For the text-containing cell, return its midpoint in [X, Y] coordinate format. 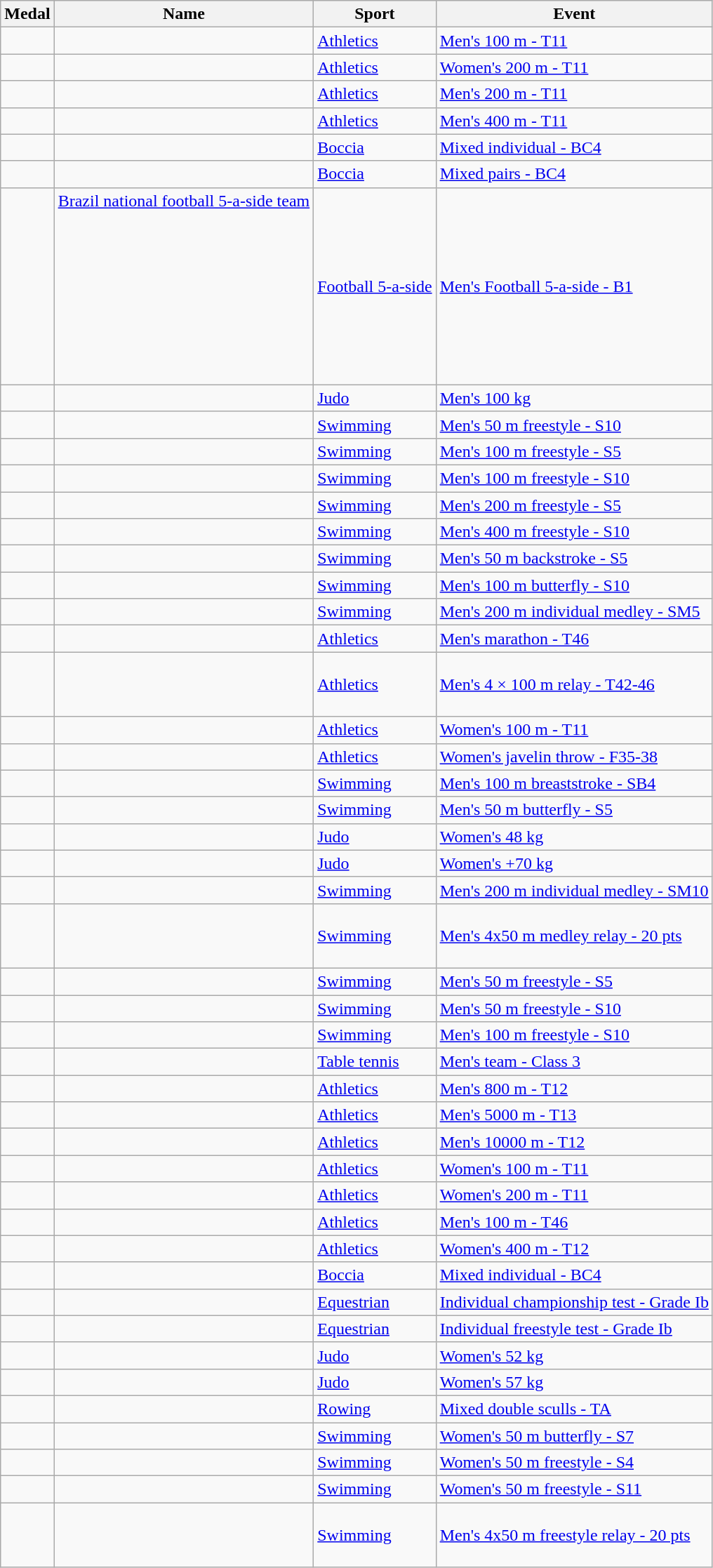
Mixed pairs - BC4 [574, 174]
Men's 200 m individual medley - SM5 [574, 612]
Men's Football 5-a-side - B1 [574, 286]
Men's 50 m backstroke - S5 [574, 559]
Men's 100 kg [574, 398]
Men's 400 m - T11 [574, 121]
Men's 100 m - T46 [574, 1222]
Men's 50 m butterfly - S5 [574, 810]
Men's team - Class 3 [574, 1062]
Sport [375, 14]
Women's 50 m butterfly - S7 [574, 1435]
Women's 48 kg [574, 837]
Women's 400 m - T12 [574, 1249]
Women's javelin throw - F35-38 [574, 757]
Event [574, 14]
Men's 100 m breaststroke - SB4 [574, 783]
Men's 100 m - T11 [574, 41]
Women's 52 kg [574, 1355]
Individual championship test - Grade Ib [574, 1302]
Men's 5000 m - T13 [574, 1115]
Mixed double sculls - TA [574, 1409]
Brazil national football 5-a-side team [184, 286]
Men's 200 m freestyle - S5 [574, 505]
Women's 50 m freestyle - S11 [574, 1489]
Rowing [375, 1409]
Women's 50 m freestyle - S4 [574, 1463]
Men's 400 m freestyle - S10 [574, 532]
Table tennis [375, 1062]
Men's 200 m - T11 [574, 94]
Football 5-a-side [375, 286]
Men's 100 m butterfly - S10 [574, 585]
Men's 200 m individual medley - SM10 [574, 890]
Men's 50 m freestyle - S5 [574, 981]
Men's 4 × 100 m relay - T42-46 [574, 684]
Men's 100 m freestyle - S5 [574, 451]
Individual freestyle test - Grade Ib [574, 1329]
Men's 4x50 m medley relay - 20 pts [574, 936]
Medal [27, 14]
Women's 57 kg [574, 1382]
Men's 800 m - T12 [574, 1089]
Women's +70 kg [574, 863]
Men's marathon - T46 [574, 639]
Men's 10000 m - T12 [574, 1142]
Name [184, 14]
Men's 4x50 m freestyle relay - 20 pts [574, 1535]
